Search for the cell housing the specified text and yield its (x, y) center coordinate. 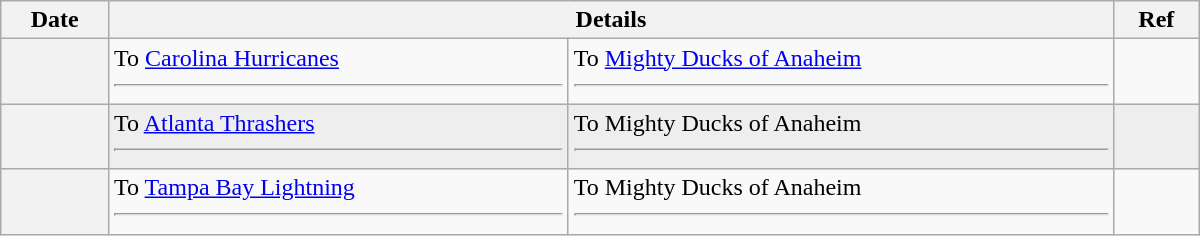
Date (55, 20)
Ref (1156, 20)
To Atlanta Thrashers (338, 136)
Details (610, 20)
To Tampa Bay Lightning (338, 202)
To Carolina Hurricanes (338, 72)
